Return [x, y] of the center of cell containing provided text 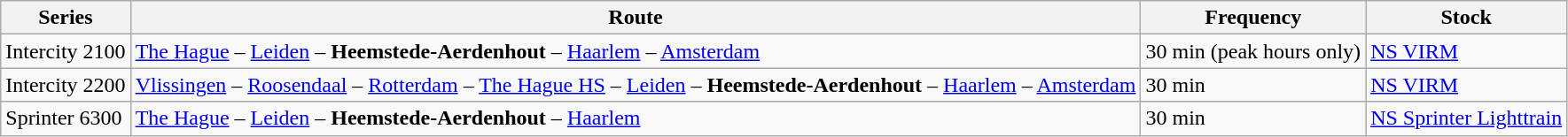
Frequency [1253, 18]
Route [636, 18]
The Hague – Leiden – Heemstede-Aerdenhout – Haarlem [636, 118]
Intercity 2200 [66, 85]
Sprinter 6300 [66, 118]
NS Sprinter Lighttrain [1466, 118]
Intercity 2100 [66, 51]
30 min (peak hours only) [1253, 51]
Stock [1466, 18]
Vlissingen – Roosendaal – Rotterdam – The Hague HS – Leiden – Heemstede-Aerdenhout – Haarlem – Amsterdam [636, 85]
The Hague – Leiden – Heemstede-Aerdenhout – Haarlem – Amsterdam [636, 51]
Series [66, 18]
